Locate the cell with the specified text and output its [x, y] center coordinate. 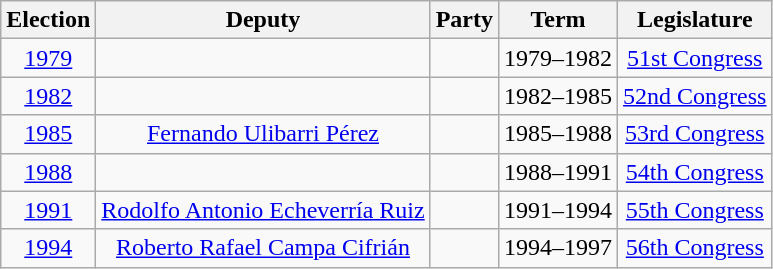
53rd Congress [695, 134]
52nd Congress [695, 96]
1982–1985 [558, 96]
1988 [48, 172]
1985 [48, 134]
1994 [48, 248]
55th Congress [695, 210]
56th Congress [695, 248]
Fernando Ulibarri Pérez [263, 134]
1982 [48, 96]
Legislature [695, 20]
Deputy [263, 20]
Term [558, 20]
1991–1994 [558, 210]
1988–1991 [558, 172]
Rodolfo Antonio Echeverría Ruiz [263, 210]
Roberto Rafael Campa Cifrián [263, 248]
1985–1988 [558, 134]
1979 [48, 58]
Party [464, 20]
1994–1997 [558, 248]
1979–1982 [558, 58]
Election [48, 20]
1991 [48, 210]
51st Congress [695, 58]
54th Congress [695, 172]
